Pinpoint the cell where the given text exists, returning its (x, y) midpoint coordinate. 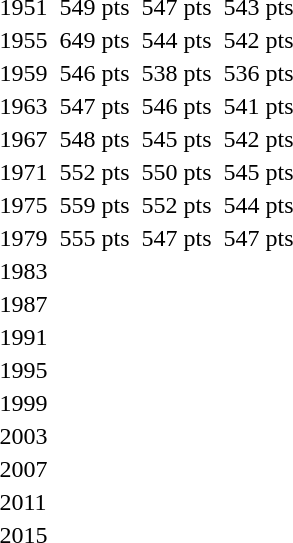
545 pts (176, 139)
544 pts (176, 40)
559 pts (94, 205)
649 pts (94, 40)
538 pts (176, 73)
550 pts (176, 172)
548 pts (94, 139)
555 pts (94, 238)
